Provide the (x, y) coordinate of the cell's center where the given text is located.  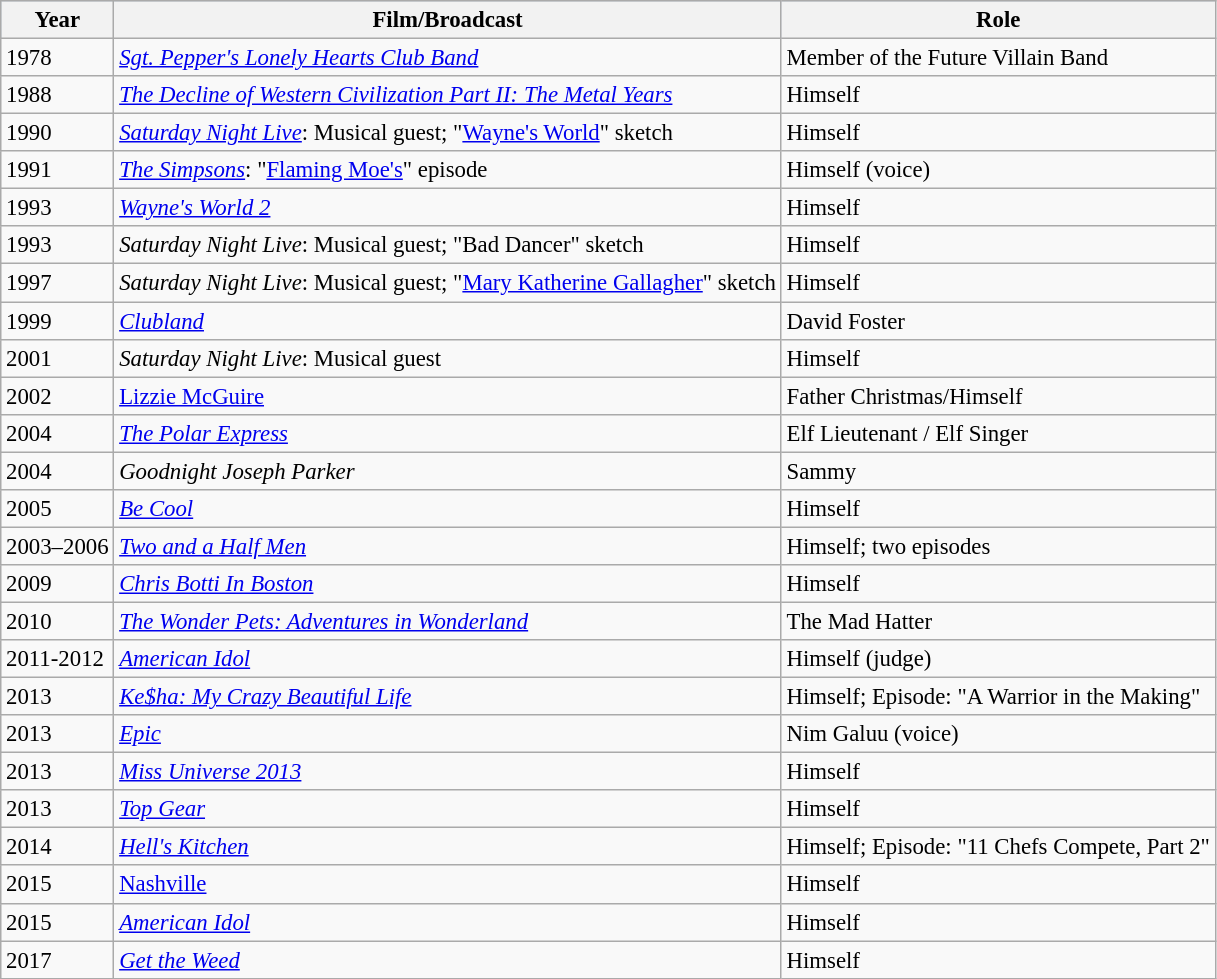
1988 (58, 95)
Goodnight Joseph Parker (448, 471)
Sgt. Pepper's Lonely Hearts Club Band (448, 58)
Nashville (448, 885)
Year (58, 20)
2017 (58, 960)
Film/Broadcast (448, 20)
Top Gear (448, 809)
Get the Weed (448, 960)
Elf Lieutenant / Elf Singer (998, 433)
Himself; Episode: "11 Chefs Compete, Part 2" (998, 847)
Himself; Episode: "A Warrior in the Making" (998, 697)
Himself (voice) (998, 170)
1990 (58, 133)
Sammy (998, 471)
2009 (58, 584)
The Wonder Pets: Adventures in Wonderland (448, 621)
2010 (58, 621)
Two and a Half Men (448, 546)
Saturday Night Live: Musical guest; "Bad Dancer" sketch (448, 245)
2005 (58, 509)
Miss Universe 2013 (448, 772)
Lizzie McGuire (448, 396)
1991 (58, 170)
Himself; two episodes (998, 546)
Saturday Night Live: Musical guest (448, 358)
Himself (judge) (998, 659)
Saturday Night Live: Musical guest; "Mary Katherine Gallagher" sketch (448, 283)
Ke$ha: My Crazy Beautiful Life (448, 697)
2014 (58, 847)
Chris Botti In Boston (448, 584)
The Simpsons: "Flaming Moe's" episode (448, 170)
2003–2006 (58, 546)
1999 (58, 321)
2002 (58, 396)
1997 (58, 283)
Nim Galuu (voice) (998, 734)
Epic (448, 734)
Saturday Night Live: Musical guest; "Wayne's World" sketch (448, 133)
Wayne's World 2 (448, 208)
Hell's Kitchen (448, 847)
Be Cool (448, 509)
David Foster (998, 321)
The Mad Hatter (998, 621)
Father Christmas/Himself (998, 396)
The Polar Express (448, 433)
The Decline of Western Civilization Part II: The Metal Years (448, 95)
2001 (58, 358)
Clubland (448, 321)
Role (998, 20)
1978 (58, 58)
2011-2012 (58, 659)
Member of the Future Villain Band (998, 58)
